Search for the cell housing the specified text and yield its [x, y] center coordinate. 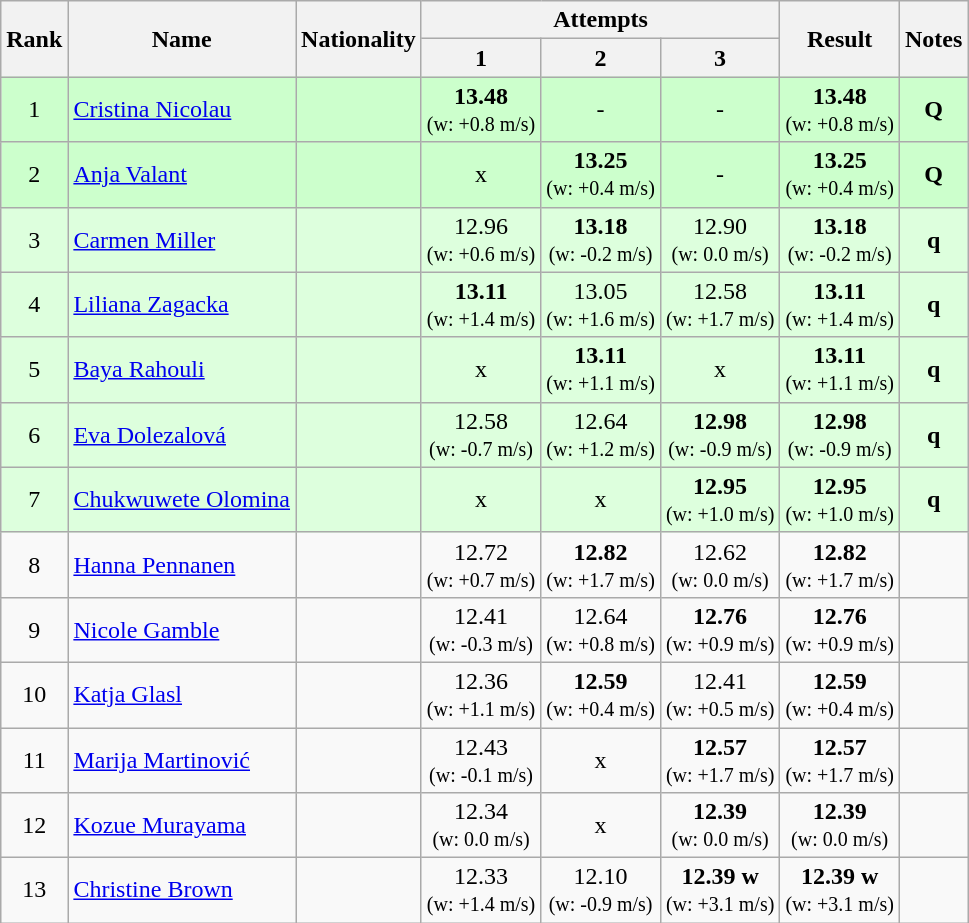
12.90(w: 0.0 m/s) [720, 240]
12.33(w: +1.4 m/s) [481, 890]
12 [34, 826]
12.58(w: +1.7 m/s) [720, 304]
12.82(w: +1.7 m/s) [601, 564]
Baya Rahouli [182, 370]
13.11 (w: +1.4 m/s) [840, 304]
13.11(w: +1.1 m/s) [601, 370]
12.62(w: 0.0 m/s) [720, 564]
12.96(w: +0.6 m/s) [481, 240]
12.39(w: 0.0 m/s) [720, 826]
12.82 (w: +1.7 m/s) [840, 564]
12.41(w: -0.3 m/s) [481, 630]
13.11(w: +1.4 m/s) [481, 304]
12.41(w: +0.5 m/s) [720, 694]
7 [34, 500]
12.59(w: +0.4 m/s) [601, 694]
13 [34, 890]
9 [34, 630]
13.18 (w: -0.2 m/s) [840, 240]
Marija Martinović [182, 760]
Katja Glasl [182, 694]
Liliana Zagacka [182, 304]
Result [840, 39]
12.59 (w: +0.4 m/s) [840, 694]
13.48(w: +0.8 m/s) [481, 110]
12.64(w: +0.8 m/s) [601, 630]
10 [34, 694]
12.64(w: +1.2 m/s) [601, 434]
Nicole Gamble [182, 630]
11 [34, 760]
4 [34, 304]
Carmen Miller [182, 240]
13.25 (w: +0.4 m/s) [840, 174]
Notes [933, 39]
12.57 (w: +1.7 m/s) [840, 760]
12.43(w: -0.1 m/s) [481, 760]
13.05(w: +1.6 m/s) [601, 304]
Hanna Pennanen [182, 564]
12.57(w: +1.7 m/s) [720, 760]
12.10(w: -0.9 m/s) [601, 890]
Christine Brown [182, 890]
8 [34, 564]
6 [34, 434]
Nationality [359, 39]
12.76 (w: +0.9 m/s) [840, 630]
Kozue Murayama [182, 826]
12.58(w: -0.7 m/s) [481, 434]
Cristina Nicolau [182, 110]
12.39 (w: 0.0 m/s) [840, 826]
12.72(w: +0.7 m/s) [481, 564]
13.11 (w: +1.1 m/s) [840, 370]
Rank [34, 39]
Eva Dolezalová [182, 434]
13.25(w: +0.4 m/s) [601, 174]
12.95 (w: +1.0 m/s) [840, 500]
Chukwuwete Olomina [182, 500]
5 [34, 370]
12.34(w: 0.0 m/s) [481, 826]
12.76(w: +0.9 m/s) [720, 630]
12.98 (w: -0.9 m/s) [840, 434]
Anja Valant [182, 174]
Name [182, 39]
13.48 (w: +0.8 m/s) [840, 110]
12.98(w: -0.9 m/s) [720, 434]
13.18(w: -0.2 m/s) [601, 240]
12.36(w: +1.1 m/s) [481, 694]
12.95(w: +1.0 m/s) [720, 500]
Attempts [600, 20]
